Extract the (x, y) coordinate from the center of the cell holding the provided text.  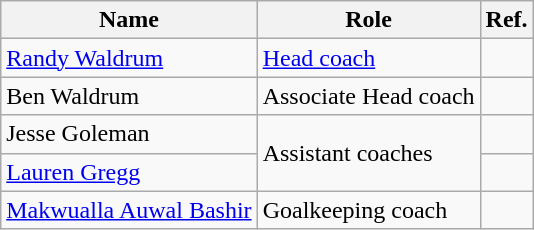
Head coach (368, 58)
Goalkeeping coach (368, 210)
Randy Waldrum (129, 58)
Associate Head coach (368, 96)
Name (129, 20)
Makwualla Auwal Bashir (129, 210)
Jesse Goleman (129, 134)
Ben Waldrum (129, 96)
Assistant coaches (368, 153)
Lauren Gregg (129, 172)
Ref. (506, 20)
Role (368, 20)
